For the text-containing cell, return its midpoint in [X, Y] coordinate format. 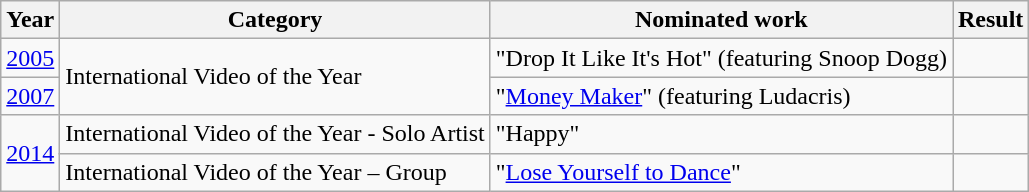
Result [990, 20]
Year [30, 20]
Category [275, 20]
"Money Maker" (featuring Ludacris) [721, 96]
International Video of the Year - Solo Artist [275, 134]
International Video of the Year – Group [275, 172]
"Lose Yourself to Dance" [721, 172]
2007 [30, 96]
2014 [30, 153]
2005 [30, 58]
"Happy" [721, 134]
"Drop It Like It's Hot" (featuring Snoop Dogg) [721, 58]
International Video of the Year [275, 77]
Nominated work [721, 20]
